Identify which cell holds the provided text, then report its (X, Y) central coordinate. 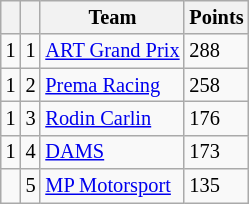
DAMS (112, 152)
Points (216, 17)
258 (216, 85)
176 (216, 118)
2 (31, 85)
3 (31, 118)
Team (112, 17)
Rodin Carlin (112, 118)
MP Motorsport (112, 186)
135 (216, 186)
173 (216, 152)
4 (31, 152)
288 (216, 51)
ART Grand Prix (112, 51)
5 (31, 186)
Prema Racing (112, 85)
